Scan for the cell matching the given text and deliver its [X, Y] coordinate at center. 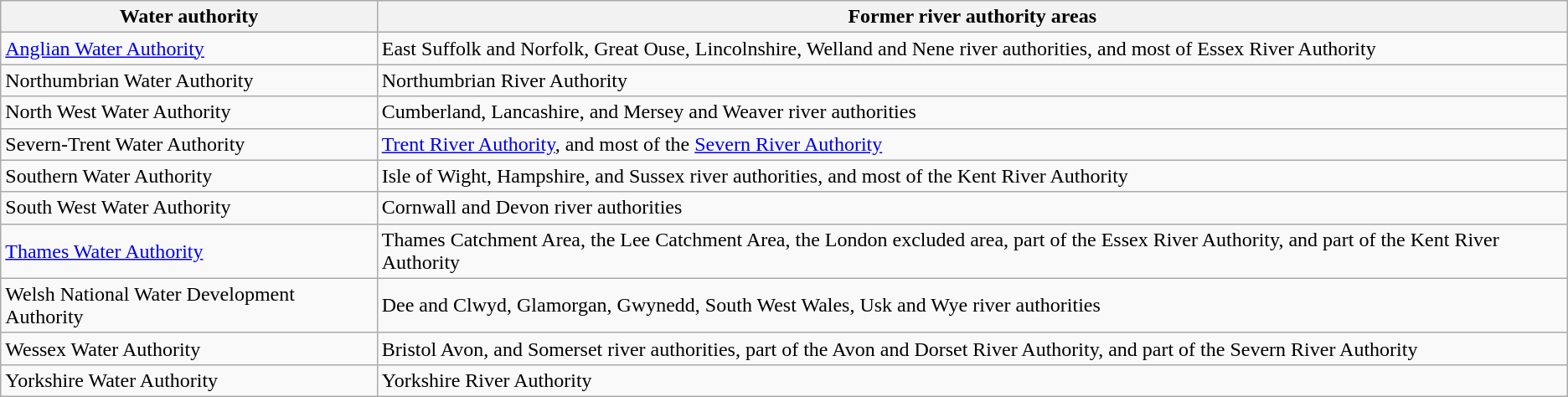
Anglian Water Authority [189, 49]
East Suffolk and Norfolk, Great Ouse, Lincolnshire, Welland and Nene river authorities, and most of Essex River Authority [972, 49]
Thames Catchment Area, the Lee Catchment Area, the London excluded area, part of the Essex River Authority, and part of the Kent River Authority [972, 251]
Wessex Water Authority [189, 348]
Water authority [189, 17]
Severn-Trent Water Authority [189, 144]
Cumberland, Lancashire, and Mersey and Weaver river authorities [972, 112]
Southern Water Authority [189, 176]
Northumbrian River Authority [972, 80]
Yorkshire Water Authority [189, 380]
Isle of Wight, Hampshire, and Sussex river authorities, and most of the Kent River Authority [972, 176]
North West Water Authority [189, 112]
Former river authority areas [972, 17]
Yorkshire River Authority [972, 380]
Northumbrian Water Authority [189, 80]
Thames Water Authority [189, 251]
Bristol Avon, and Somerset river authorities, part of the Avon and Dorset River Authority, and part of the Severn River Authority [972, 348]
Cornwall and Devon river authorities [972, 208]
Dee and Clwyd, Glamorgan, Gwynedd, South West Wales, Usk and Wye river authorities [972, 305]
Trent River Authority, and most of the Severn River Authority [972, 144]
Welsh National Water Development Authority [189, 305]
South West Water Authority [189, 208]
